Search for the cell housing the specified text and yield its (x, y) center coordinate. 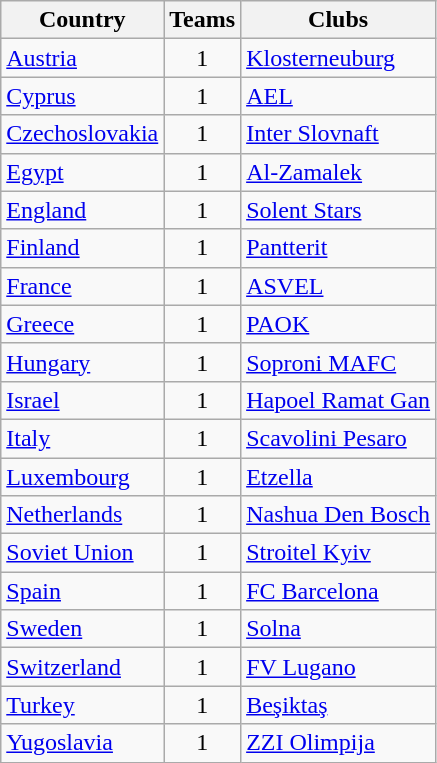
Country (82, 20)
AEL (338, 96)
Clubs (338, 20)
Italy (82, 438)
Yugoslavia (82, 743)
Beşiktaş (338, 705)
Solent Stars (338, 210)
France (82, 286)
Egypt (82, 172)
ASVEL (338, 286)
Nashua Den Bosch (338, 515)
Scavolini Pesaro (338, 438)
Pantterit (338, 248)
Soproni MAFC (338, 362)
Sweden (82, 629)
FV Lugano (338, 667)
Luxembourg (82, 477)
Greece (82, 324)
Spain (82, 591)
Etzella (338, 477)
England (82, 210)
Al-Zamalek (338, 172)
Israel (82, 400)
ZZI Olimpija (338, 743)
PAOK (338, 324)
Stroitel Kyiv (338, 553)
Teams (202, 20)
Klosterneuburg (338, 58)
FC Barcelona (338, 591)
Inter Slovnaft (338, 134)
Austria (82, 58)
Cyprus (82, 96)
Turkey (82, 705)
Hungary (82, 362)
Solna (338, 629)
Soviet Union (82, 553)
Netherlands (82, 515)
Finland (82, 248)
Switzerland (82, 667)
Czechoslovakia (82, 134)
Hapoel Ramat Gan (338, 400)
